Output the [x, y] coordinate of the center of the cell containing the given text.  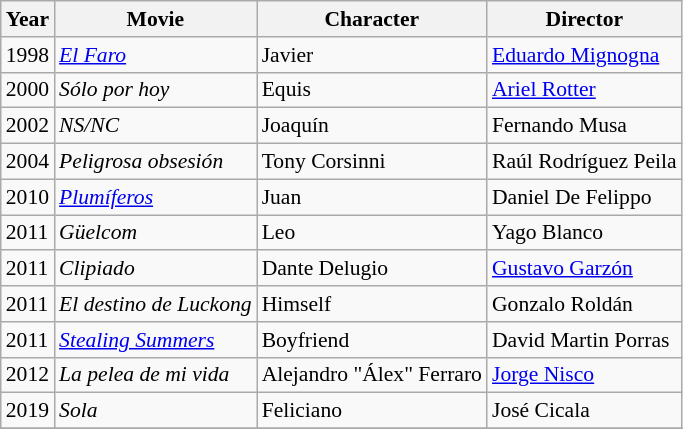
Movie [156, 19]
2010 [28, 197]
Director [584, 19]
El destino de Luckong [156, 304]
Güelcom [156, 233]
Clipiado [156, 269]
Character [372, 19]
Yago Blanco [584, 233]
Javier [372, 55]
Gustavo Garzón [584, 269]
Alejandro "Álex" Ferraro [372, 375]
Leo [372, 233]
2012 [28, 375]
NS/NC [156, 126]
El Faro [156, 55]
Raúl Rodríguez Peila [584, 162]
Plumíferos [156, 197]
Year [28, 19]
Tony Corsinni [372, 162]
La pelea de mi vida [156, 375]
Fernando Musa [584, 126]
Ariel Rotter [584, 90]
Gonzalo Roldán [584, 304]
Juan [372, 197]
2019 [28, 411]
Himself [372, 304]
David Martin Porras [584, 340]
1998 [28, 55]
Dante Delugio [372, 269]
2000 [28, 90]
Sólo por hoy [156, 90]
Equis [372, 90]
2004 [28, 162]
Stealing Summers [156, 340]
Daniel De Felippo [584, 197]
José Cicala [584, 411]
Peligrosa obsesión [156, 162]
2002 [28, 126]
Eduardo Mignogna [584, 55]
Boyfriend [372, 340]
Jorge Nisco [584, 375]
Feliciano [372, 411]
Sola [156, 411]
Joaquín [372, 126]
